Capture the cell that displays the provided text and extract its (X, Y) central coordinate. 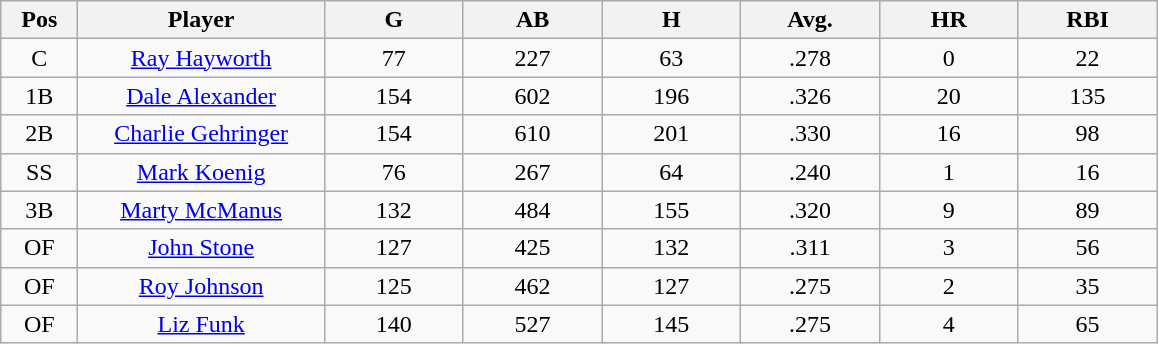
89 (1088, 210)
125 (394, 286)
35 (1088, 286)
3B (40, 210)
64 (672, 172)
Liz Funk (202, 324)
201 (672, 134)
527 (532, 324)
C (40, 58)
196 (672, 96)
76 (394, 172)
56 (1088, 248)
Mark Koenig (202, 172)
Marty McManus (202, 210)
140 (394, 324)
H (672, 20)
98 (1088, 134)
22 (1088, 58)
.326 (810, 96)
RBI (1088, 20)
Roy Johnson (202, 286)
Player (202, 20)
2 (948, 286)
3 (948, 248)
0 (948, 58)
267 (532, 172)
63 (672, 58)
.320 (810, 210)
4 (948, 324)
Avg. (810, 20)
2B (40, 134)
Charlie Gehringer (202, 134)
.278 (810, 58)
425 (532, 248)
Dale Alexander (202, 96)
484 (532, 210)
Ray Hayworth (202, 58)
G (394, 20)
227 (532, 58)
AB (532, 20)
610 (532, 134)
.240 (810, 172)
HR (948, 20)
20 (948, 96)
Pos (40, 20)
145 (672, 324)
155 (672, 210)
.330 (810, 134)
602 (532, 96)
1 (948, 172)
John Stone (202, 248)
65 (1088, 324)
9 (948, 210)
1B (40, 96)
.311 (810, 248)
SS (40, 172)
135 (1088, 96)
77 (394, 58)
462 (532, 286)
